From the cell containing the given text, extract its center point as [X, Y] coordinate. 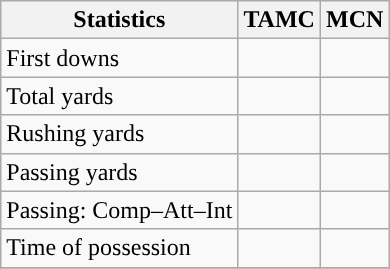
MCN [354, 20]
Time of possession [120, 248]
Rushing yards [120, 134]
Total yards [120, 96]
Passing yards [120, 172]
First downs [120, 58]
TAMC [280, 20]
Passing: Comp–Att–Int [120, 210]
Statistics [120, 20]
